Provide the [x, y] coordinate of the cell's center where the given text is located.  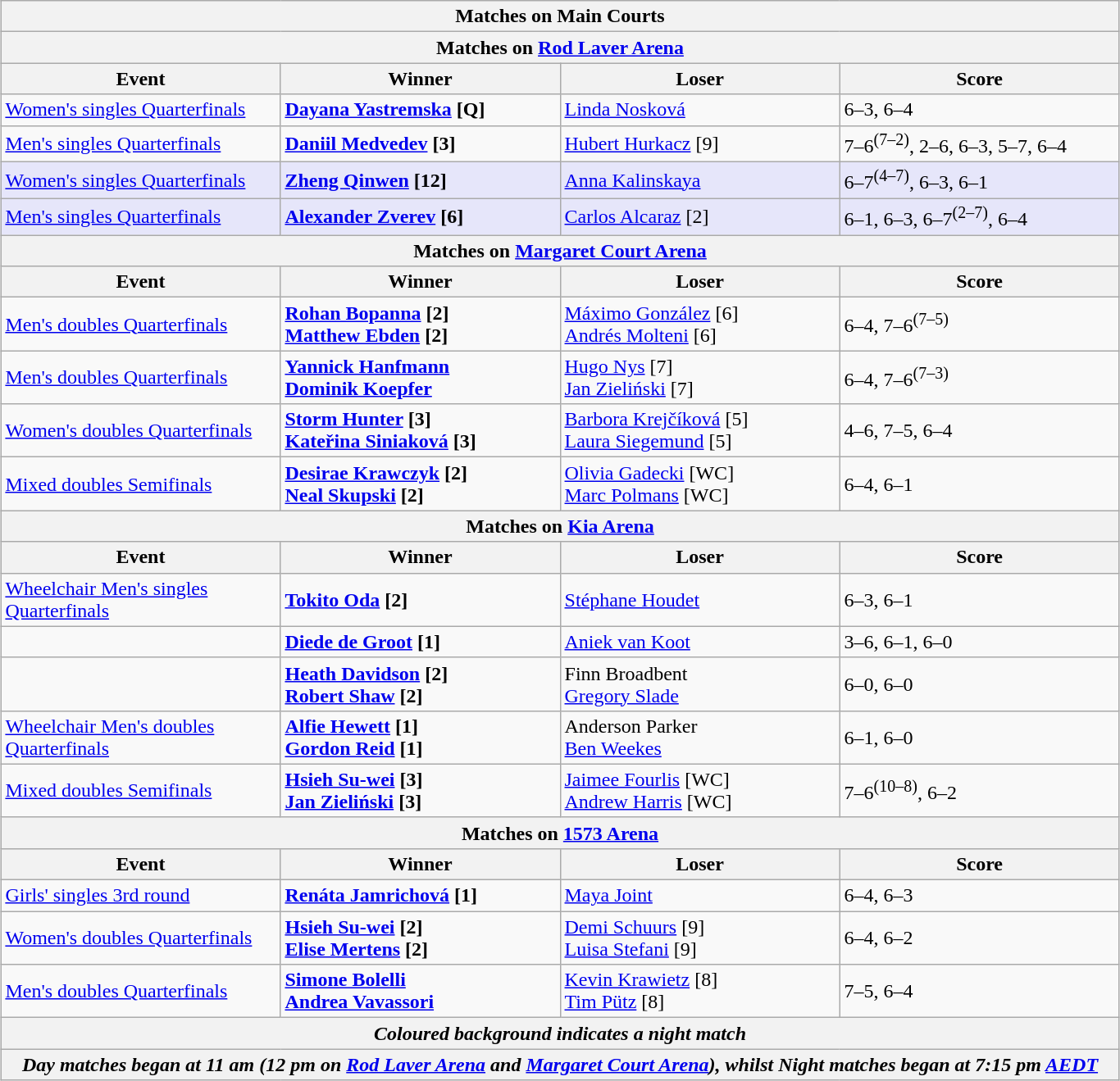
6–4, 7–6(7–3) [979, 377]
Matches on Margaret Court Arena [560, 251]
6–4, 6–3 [979, 896]
Desirae Krawczyk [2] Neal Skupski [2] [420, 484]
Carlos Alcaraz [2] [700, 216]
Dayana Yastremska [Q] [420, 110]
6–1, 6–0 [979, 738]
Day matches began at 11 am (12 pm on Rod Laver Arena and Margaret Court Arena), whilst Night matches began at 7:15 pm AEDT [560, 1065]
Máximo González [6] Andrés Molteni [6] [700, 325]
7–6(10–8), 6–2 [979, 790]
Matches on Rod Laver Arena [560, 48]
Olivia Gadecki [WC] Marc Polmans [WC] [700, 484]
Anderson Parker Ben Weekes [700, 738]
Hubert Hurkacz [9] [700, 144]
Aniek van Koot [700, 642]
Hugo Nys [7] Jan Zieliński [7] [700, 377]
Finn Broadbent Gregory Slade [700, 684]
6–3, 6–1 [979, 600]
Anna Kalinskaya [700, 180]
Jaimee Fourlis [WC] Andrew Harris [WC] [700, 790]
Wheelchair Men's doubles Quarterfinals [141, 738]
Zheng Qinwen [12] [420, 180]
Wheelchair Men's singles Quarterfinals [141, 600]
Girls' singles 3rd round [141, 896]
4–6, 7–5, 6–4 [979, 431]
Demi Schuurs [9] Luisa Stefani [9] [700, 938]
6–7(4–7), 6–3, 6–1 [979, 180]
Maya Joint [700, 896]
3–6, 6–1, 6–0 [979, 642]
7–6(7–2), 2–6, 6–3, 5–7, 6–4 [979, 144]
Coloured background indicates a night match [560, 1033]
Renáta Jamrichová [1] [420, 896]
Kevin Krawietz [8] Tim Pütz [8] [700, 992]
Diede de Groot [1] [420, 642]
Simone Bolelli Andrea Vavassori [420, 992]
Storm Hunter [3] Kateřina Siniaková [3] [420, 431]
Matches on 1573 Arena [560, 833]
Daniil Medvedev [3] [420, 144]
6–3, 6–4 [979, 110]
Hsieh Su-wei [2] Elise Mertens [2] [420, 938]
6–1, 6–3, 6–7(2–7), 6–4 [979, 216]
6–4, 7–6(7–5) [979, 325]
Alfie Hewett [1] Gordon Reid [1] [420, 738]
Yannick Hanfmann Dominik Koepfer [420, 377]
Heath Davidson [2] Robert Shaw [2] [420, 684]
Matches on Kia Arena [560, 526]
Hsieh Su-wei [3] Jan Zieliński [3] [420, 790]
Linda Nosková [700, 110]
7–5, 6–4 [979, 992]
Tokito Oda [2] [420, 600]
Alexander Zverev [6] [420, 216]
Rohan Bopanna [2] Matthew Ebden [2] [420, 325]
6–0, 6–0 [979, 684]
6–4, 6–1 [979, 484]
6–4, 6–2 [979, 938]
Barbora Krejčíková [5] Laura Siegemund [5] [700, 431]
Stéphane Houdet [700, 600]
Matches on Main Courts [560, 16]
